Output the (X, Y) coordinate of the center of the cell containing the given text.  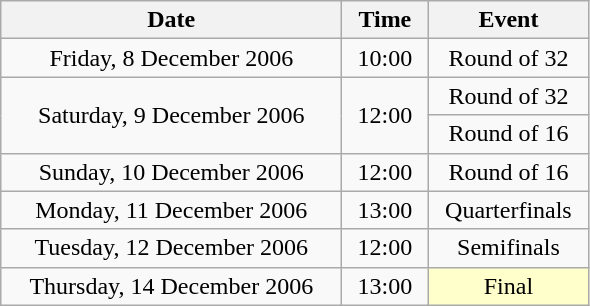
Final (508, 286)
Date (172, 20)
10:00 (385, 58)
Quarterfinals (508, 210)
Semifinals (508, 248)
Friday, 8 December 2006 (172, 58)
Saturday, 9 December 2006 (172, 115)
Sunday, 10 December 2006 (172, 172)
Event (508, 20)
Monday, 11 December 2006 (172, 210)
Thursday, 14 December 2006 (172, 286)
Time (385, 20)
Tuesday, 12 December 2006 (172, 248)
